From the cell containing the given text, extract its center point as [x, y] coordinate. 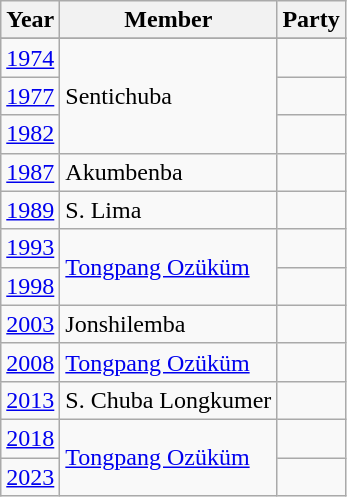
1989 [30, 210]
Party [311, 20]
1977 [30, 96]
2003 [30, 324]
Sentichuba [168, 96]
1998 [30, 286]
1974 [30, 58]
Jonshilemba [168, 324]
S. Lima [168, 210]
Member [168, 20]
Akumbenba [168, 172]
1993 [30, 248]
1982 [30, 134]
2013 [30, 400]
2023 [30, 477]
2018 [30, 438]
Year [30, 20]
2008 [30, 362]
S. Chuba Longkumer [168, 400]
1987 [30, 172]
